For the text-containing cell, return its midpoint in [X, Y] coordinate format. 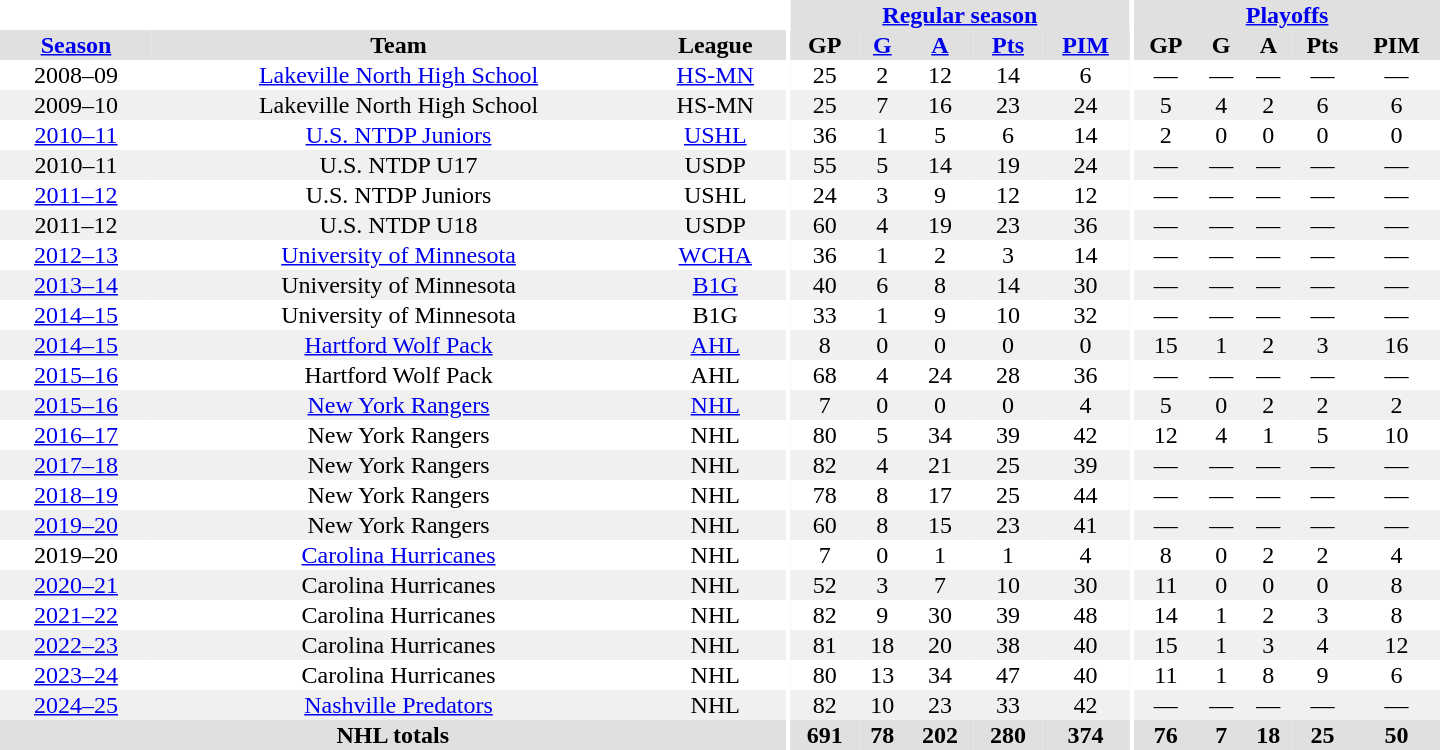
52 [825, 585]
280 [1008, 735]
68 [825, 375]
Nashville Predators [398, 705]
202 [940, 735]
2013–14 [76, 285]
2008–09 [76, 75]
17 [940, 495]
55 [825, 165]
Season [76, 45]
47 [1008, 675]
Regular season [960, 15]
2017–18 [76, 465]
41 [1086, 525]
Team [398, 45]
50 [1396, 735]
44 [1086, 495]
2024–25 [76, 705]
U.S. NTDP U17 [398, 165]
48 [1086, 615]
2022–23 [76, 645]
20 [940, 645]
2021–22 [76, 615]
2023–24 [76, 675]
691 [825, 735]
NHL totals [392, 735]
2018–19 [76, 495]
374 [1086, 735]
21 [940, 465]
Playoffs [1287, 15]
2020–21 [76, 585]
28 [1008, 375]
2012–13 [76, 255]
WCHA [715, 255]
2009–10 [76, 105]
League [715, 45]
13 [882, 675]
76 [1166, 735]
38 [1008, 645]
81 [825, 645]
U.S. NTDP U18 [398, 225]
2016–17 [76, 435]
32 [1086, 315]
